Extract the [x, y] coordinate from the center of the cell holding the provided text.  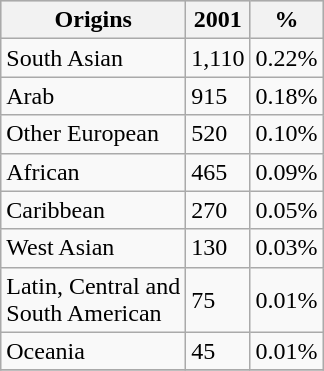
0.22% [286, 58]
0.03% [286, 248]
1,110 [218, 58]
Origins [94, 20]
520 [218, 134]
Other European [94, 134]
0.18% [286, 96]
Arab [94, 96]
130 [218, 248]
0.10% [286, 134]
South Asian [94, 58]
915 [218, 96]
African [94, 172]
% [286, 20]
Latin, Central andSouth American [94, 300]
465 [218, 172]
West Asian [94, 248]
0.05% [286, 210]
45 [218, 351]
75 [218, 300]
Caribbean [94, 210]
2001 [218, 20]
0.09% [286, 172]
270 [218, 210]
Oceania [94, 351]
